Detect which cell encompasses the target text, then output its (x, y) center coordinate. 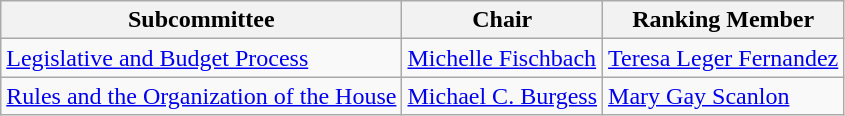
Mary Gay Scanlon (724, 96)
Chair (502, 20)
Teresa Leger Fernandez (724, 58)
Ranking Member (724, 20)
Michael C. Burgess (502, 96)
Subcommittee (202, 20)
Michelle Fischbach (502, 58)
Rules and the Organization of the House (202, 96)
Legislative and Budget Process (202, 58)
